Identify which cell holds the provided text, then report its (X, Y) central coordinate. 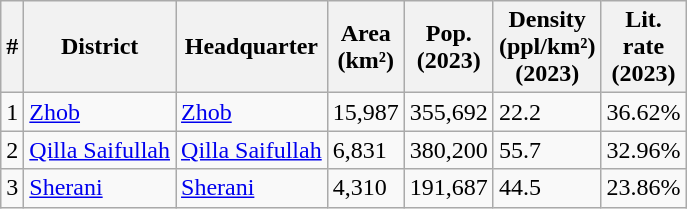
2 (12, 150)
4,310 (366, 188)
Headquarter (252, 47)
355,692 (448, 112)
District (100, 47)
191,687 (448, 188)
380,200 (448, 150)
Lit.rate(2023) (644, 47)
23.86% (644, 188)
Pop.(2023) (448, 47)
55.7 (547, 150)
22.2 (547, 112)
6,831 (366, 150)
3 (12, 188)
32.96% (644, 150)
# (12, 47)
44.5 (547, 188)
15,987 (366, 112)
1 (12, 112)
Area(km²) (366, 47)
36.62% (644, 112)
Density(ppl/km²)(2023) (547, 47)
